From the cell containing the given text, extract its center point as (x, y) coordinate. 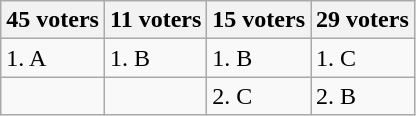
15 voters (259, 20)
1. C (363, 58)
1. A (53, 58)
45 voters (53, 20)
11 voters (155, 20)
2. C (259, 96)
2. B (363, 96)
29 voters (363, 20)
